Locate the cell with the specified text and output its [X, Y] center coordinate. 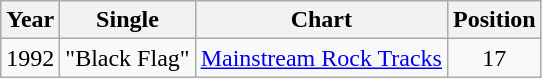
Position [494, 20]
Year [30, 20]
Chart [321, 20]
17 [494, 58]
1992 [30, 58]
Mainstream Rock Tracks [321, 58]
"Black Flag" [128, 58]
Single [128, 20]
